For the text-containing cell, return its midpoint in (X, Y) coordinate format. 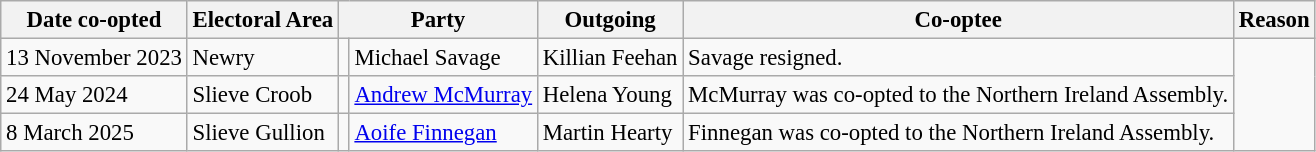
Finnegan was co-opted to the Northern Ireland Assembly. (958, 133)
Slieve Gullion (262, 133)
Party (438, 20)
Outgoing (610, 20)
24 May 2024 (94, 95)
Electoral Area (262, 20)
Savage resigned. (958, 58)
Andrew McMurray (443, 95)
Slieve Croob (262, 95)
Aoife Finnegan (443, 133)
Co-optee (958, 20)
13 November 2023 (94, 58)
Newry (262, 58)
McMurray was co-opted to the Northern Ireland Assembly. (958, 95)
Killian Feehan (610, 58)
Michael Savage (443, 58)
Helena Young (610, 95)
8 March 2025 (94, 133)
Martin Hearty (610, 133)
Reason (1274, 20)
Date co-opted (94, 20)
